Pinpoint the cell where the given text exists, returning its [X, Y] midpoint coordinate. 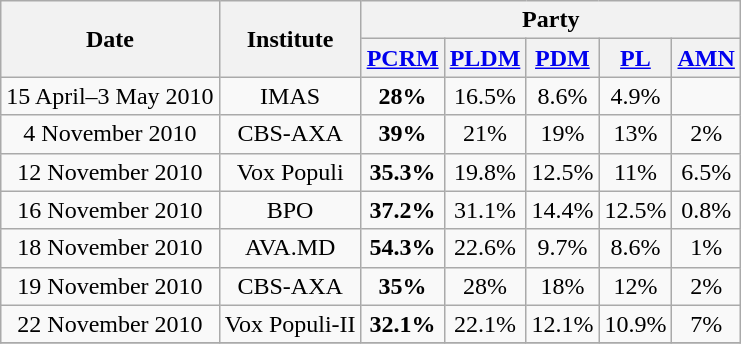
PDM [562, 58]
10.9% [636, 324]
Institute [290, 39]
0.8% [706, 210]
22 November 2010 [110, 324]
19 November 2010 [110, 286]
13% [636, 134]
18% [562, 286]
IMAS [290, 96]
22.1% [485, 324]
4 November 2010 [110, 134]
21% [485, 134]
7% [706, 324]
Vox Populi [290, 172]
BPO [290, 210]
37.2% [402, 210]
12 November 2010 [110, 172]
PL [636, 58]
9.7% [562, 248]
1% [706, 248]
AVA.MD [290, 248]
35% [402, 286]
22.6% [485, 248]
31.1% [485, 210]
35.3% [402, 172]
32.1% [402, 324]
14.4% [562, 210]
19.8% [485, 172]
4.9% [636, 96]
39% [402, 134]
AMN [706, 58]
Vox Populi-II [290, 324]
PCRM [402, 58]
PLDM [485, 58]
16.5% [485, 96]
16 November 2010 [110, 210]
19% [562, 134]
54.3% [402, 248]
6.5% [706, 172]
12.1% [562, 324]
Date [110, 39]
11% [636, 172]
Party [550, 20]
15 April–3 May 2010 [110, 96]
18 November 2010 [110, 248]
12% [636, 286]
